Return (X, Y) of the center of cell containing provided text 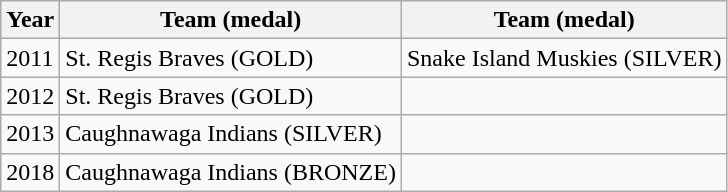
Caughnawaga Indians (SILVER) (231, 134)
2012 (30, 96)
Caughnawaga Indians (BRONZE) (231, 172)
2018 (30, 172)
2011 (30, 58)
Year (30, 20)
2013 (30, 134)
Snake Island Muskies (SILVER) (564, 58)
